Determine the (X, Y) coordinate at the center of the cell enclosing the given text.  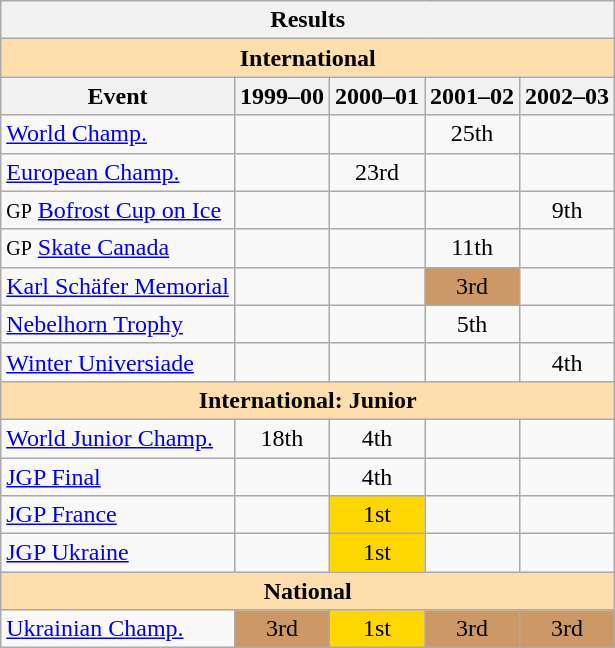
International: Junior (308, 400)
2000–01 (376, 96)
GP Skate Canada (118, 248)
Nebelhorn Trophy (118, 324)
5th (472, 324)
Results (308, 20)
2001–02 (472, 96)
2002–03 (568, 96)
25th (472, 134)
Event (118, 96)
National (308, 591)
JGP France (118, 515)
23rd (376, 172)
World Junior Champ. (118, 438)
Ukrainian Champ. (118, 629)
9th (568, 210)
JGP Final (118, 477)
European Champ. (118, 172)
JGP Ukraine (118, 553)
World Champ. (118, 134)
18th (282, 438)
Karl Schäfer Memorial (118, 286)
International (308, 58)
Winter Universiade (118, 362)
11th (472, 248)
GP Bofrost Cup on Ice (118, 210)
1999–00 (282, 96)
